Capture the cell that displays the provided text and extract its [X, Y] central coordinate. 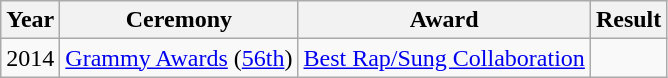
Result [628, 20]
2014 [30, 58]
Year [30, 20]
Grammy Awards (56th) [179, 58]
Award [444, 20]
Best Rap/Sung Collaboration [444, 58]
Ceremony [179, 20]
